Return the (x, y) coordinate for the center point of the cell that contains the specified text.  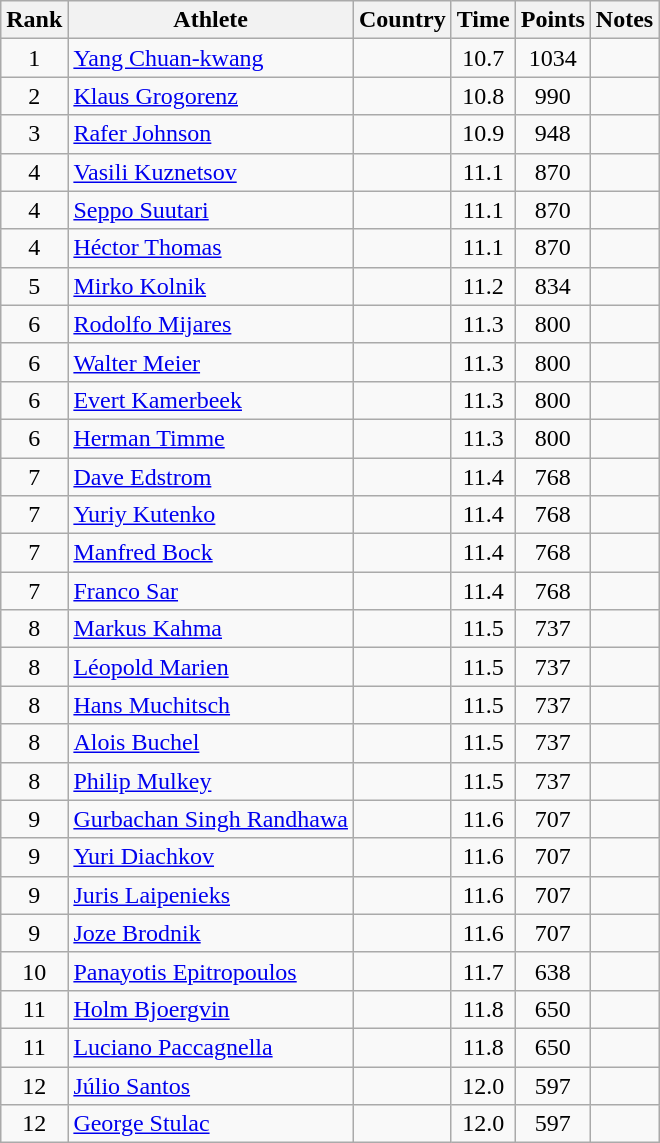
Juris Laipenieks (211, 895)
Vasili Kuznetsov (211, 172)
Rank (34, 20)
990 (552, 96)
Time (483, 20)
10.7 (483, 58)
1 (34, 58)
Points (552, 20)
Dave Edstrom (211, 477)
Rodolfo Mijares (211, 324)
Country (403, 20)
5 (34, 286)
638 (552, 971)
11.7 (483, 971)
Léopold Marien (211, 667)
Evert Kamerbeek (211, 400)
Walter Meier (211, 362)
Yuriy Kutenko (211, 515)
Markus Kahma (211, 629)
10 (34, 971)
Luciano Paccagnella (211, 1047)
948 (552, 134)
Rafer Johnson (211, 134)
Franco Sar (211, 591)
Hans Muchitsch (211, 705)
Mirko Kolnik (211, 286)
Yuri Diachkov (211, 857)
Philip Mulkey (211, 781)
Panayotis Epitropoulos (211, 971)
Manfred Bock (211, 553)
Notes (624, 20)
Seppo Suutari (211, 210)
2 (34, 96)
Herman Timme (211, 438)
Héctor Thomas (211, 248)
Yang Chuan-kwang (211, 58)
Klaus Grogorenz (211, 96)
3 (34, 134)
Holm Bjoergvin (211, 1009)
1034 (552, 58)
Gurbachan Singh Randhawa (211, 819)
George Stulac (211, 1124)
Alois Buchel (211, 743)
10.9 (483, 134)
Joze Brodnik (211, 933)
834 (552, 286)
11.2 (483, 286)
10.8 (483, 96)
Júlio Santos (211, 1085)
Athlete (211, 20)
